Output the [x, y] coordinate of the center of the cell containing the given text.  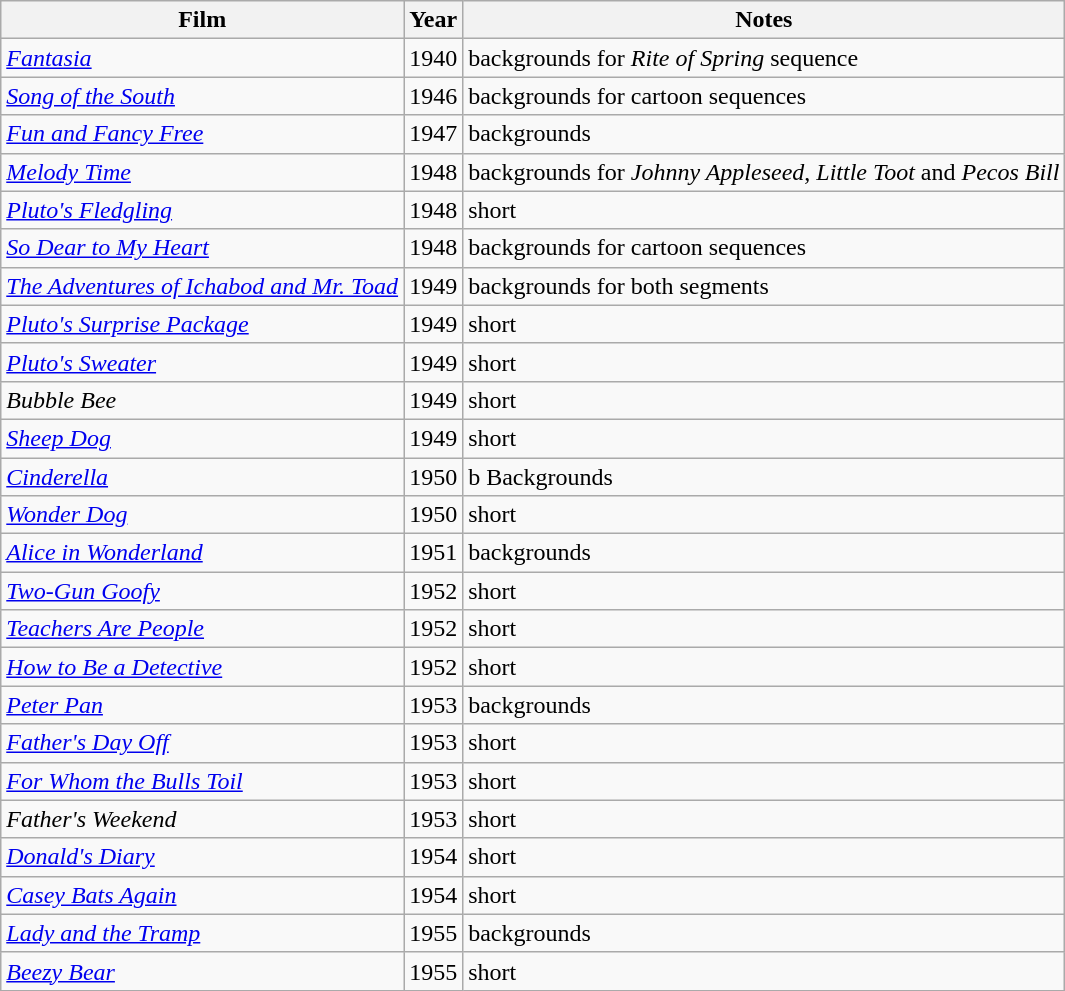
backgrounds for Rite of Spring sequence [764, 58]
Alice in Wonderland [202, 553]
Film [202, 20]
Pluto's Fledgling [202, 210]
Donald's Diary [202, 857]
How to Be a Detective [202, 667]
The Adventures of Ichabod and Mr. Toad [202, 286]
Father's Day Off [202, 743]
1946 [434, 96]
1940 [434, 58]
Bubble Bee [202, 400]
b Backgrounds [764, 477]
Year [434, 20]
Wonder Dog [202, 515]
Sheep Dog [202, 438]
backgrounds for Johnny Appleseed, Little Toot and Pecos Bill [764, 172]
For Whom the Bulls Toil [202, 781]
So Dear to My Heart [202, 248]
Two-Gun Goofy [202, 591]
backgrounds for both segments [764, 286]
Peter Pan [202, 705]
Father's Weekend [202, 819]
Melody Time [202, 172]
Cinderella [202, 477]
Pluto's Sweater [202, 362]
Beezy Bear [202, 971]
1951 [434, 553]
1947 [434, 134]
Teachers Are People [202, 629]
Pluto's Surprise Package [202, 324]
Notes [764, 20]
Casey Bats Again [202, 895]
Fantasia [202, 58]
Fun and Fancy Free [202, 134]
Lady and the Tramp [202, 933]
Song of the South [202, 96]
